From the cell containing the given text, extract its center point as [X, Y] coordinate. 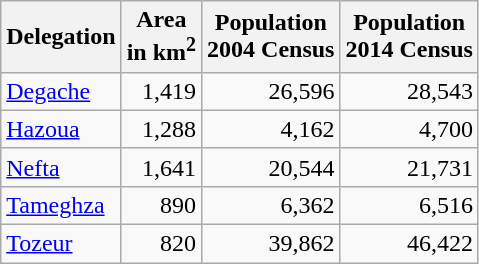
Delegation [61, 37]
820 [161, 244]
Tozeur [61, 244]
1,419 [161, 91]
28,543 [409, 91]
26,596 [271, 91]
Population 2004 Census [271, 37]
20,544 [271, 167]
4,700 [409, 129]
Hazoua [61, 129]
1,288 [161, 129]
21,731 [409, 167]
Nefta [61, 167]
6,516 [409, 205]
4,162 [271, 129]
Area in km2 [161, 37]
46,422 [409, 244]
39,862 [271, 244]
6,362 [271, 205]
1,641 [161, 167]
Population 2014 Census [409, 37]
Tameghza [61, 205]
890 [161, 205]
Degache [61, 91]
